Detect which cell encompasses the target text, then output its [x, y] center coordinate. 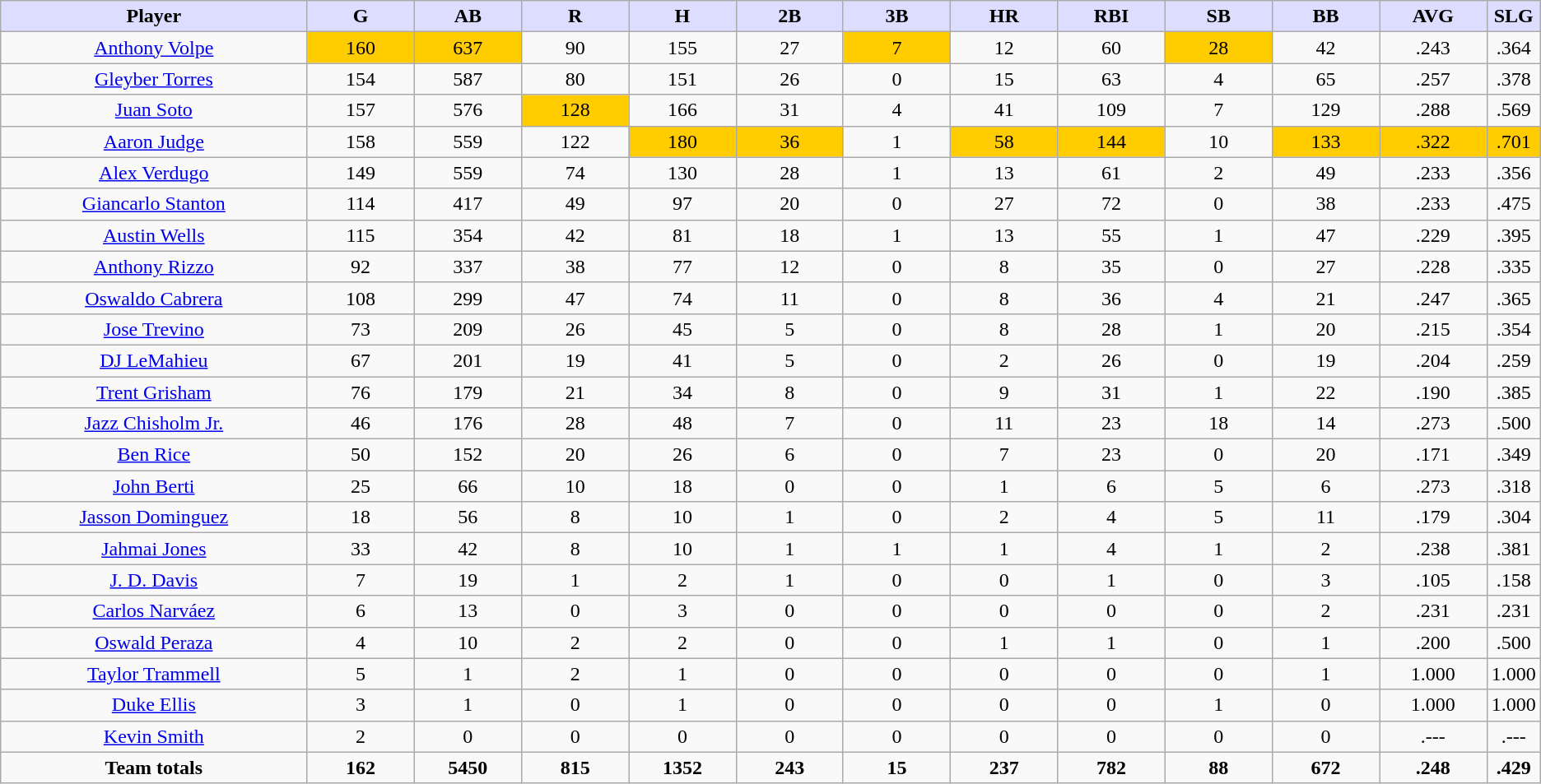
.395 [1513, 235]
92 [361, 267]
.248 [1433, 768]
299 [468, 298]
154 [361, 79]
144 [1111, 141]
9 [1004, 392]
160 [361, 48]
337 [468, 267]
76 [361, 392]
66 [468, 486]
155 [682, 48]
58 [1004, 141]
.349 [1513, 455]
201 [468, 360]
5450 [468, 768]
BB [1325, 16]
114 [361, 204]
61 [1111, 173]
G [361, 16]
65 [1325, 79]
2B [789, 16]
109 [1111, 110]
133 [1325, 141]
72 [1111, 204]
.385 [1513, 392]
.381 [1513, 549]
179 [468, 392]
50 [361, 455]
.259 [1513, 360]
RBI [1111, 16]
.204 [1433, 360]
782 [1111, 768]
151 [682, 79]
.215 [1433, 329]
.179 [1433, 517]
45 [682, 329]
637 [468, 48]
55 [1111, 235]
.365 [1513, 298]
Team totals [154, 768]
35 [1111, 267]
354 [468, 235]
.238 [1433, 549]
Trent Grisham [154, 392]
128 [575, 110]
.569 [1513, 110]
.322 [1433, 141]
25 [361, 486]
115 [361, 235]
97 [682, 204]
Anthony Rizzo [154, 267]
122 [575, 141]
Jose Trevino [154, 329]
John Berti [154, 486]
176 [468, 424]
.318 [1513, 486]
J. D. Davis [154, 580]
158 [361, 141]
149 [361, 173]
.429 [1513, 768]
576 [468, 110]
.335 [1513, 267]
Giancarlo Stanton [154, 204]
Oswaldo Cabrera [154, 298]
237 [1004, 768]
.247 [1433, 298]
90 [575, 48]
180 [682, 141]
162 [361, 768]
Austin Wells [154, 235]
SLG [1513, 16]
166 [682, 110]
Carlos Narváez [154, 611]
Anthony Volpe [154, 48]
129 [1325, 110]
Gleyber Torres [154, 79]
Kevin Smith [154, 736]
.200 [1433, 643]
Ben Rice [154, 455]
.288 [1433, 110]
Aaron Judge [154, 141]
.158 [1513, 580]
88 [1218, 768]
HR [1004, 16]
130 [682, 173]
R [575, 16]
Jahmai Jones [154, 549]
Duke Ellis [154, 705]
33 [361, 549]
.171 [1433, 455]
SB [1218, 16]
.475 [1513, 204]
AVG [1433, 16]
80 [575, 79]
209 [468, 329]
Juan Soto [154, 110]
1352 [682, 768]
.701 [1513, 141]
AB [468, 16]
22 [1325, 392]
Taylor Trammell [154, 674]
157 [361, 110]
Oswald Peraza [154, 643]
DJ LeMahieu [154, 360]
Alex Verdugo [154, 173]
243 [789, 768]
.190 [1433, 392]
417 [468, 204]
.378 [1513, 79]
.304 [1513, 517]
81 [682, 235]
14 [1325, 424]
152 [468, 455]
Jasson Dominguez [154, 517]
108 [361, 298]
73 [361, 329]
34 [682, 392]
.356 [1513, 173]
H [682, 16]
587 [468, 79]
67 [361, 360]
.105 [1433, 580]
46 [361, 424]
815 [575, 768]
.228 [1433, 267]
.364 [1513, 48]
.229 [1433, 235]
Player [154, 16]
.354 [1513, 329]
.243 [1433, 48]
60 [1111, 48]
.257 [1433, 79]
672 [1325, 768]
3B [896, 16]
56 [468, 517]
77 [682, 267]
63 [1111, 79]
48 [682, 424]
Jazz Chisholm Jr. [154, 424]
